Determine the [X, Y] coordinate at the center of the cell enclosing the given text.  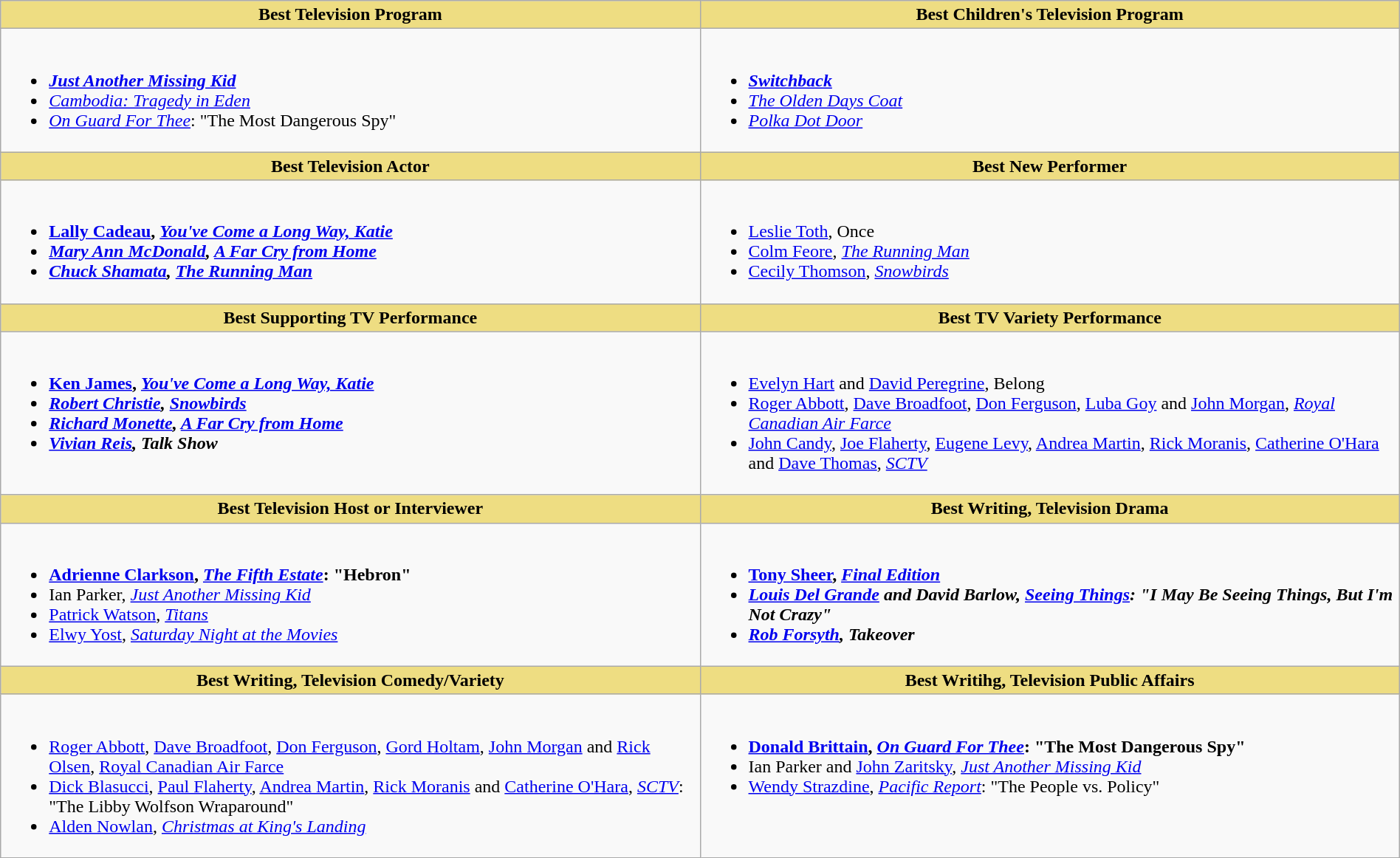
SwitchbackThe Olden Days CoatPolka Dot Door [1050, 90]
Tony Sheer, Final EditionLouis Del Grande and David Barlow, Seeing Things: "I May Be Seeing Things, But I'm Not Crazy"Rob Forsyth, Takeover [1050, 594]
Leslie Toth, OnceColm Feore, The Running ManCecily Thomson, Snowbirds [1050, 242]
Best Television Host or Interviewer [350, 509]
Best New Performer [1050, 166]
Best Television Actor [350, 166]
Just Another Missing KidCambodia: Tragedy in EdenOn Guard For Thee: "The Most Dangerous Spy" [350, 90]
Ken James, You've Come a Long Way, KatieRobert Christie, SnowbirdsRichard Monette, A Far Cry from HomeVivian Reis, Talk Show [350, 413]
Best TV Variety Performance [1050, 318]
Best Children's Television Program [1050, 15]
Best Writing, Television Comedy/Variety [350, 680]
Best Writing, Television Drama [1050, 509]
Best Supporting TV Performance [350, 318]
Adrienne Clarkson, The Fifth Estate: "Hebron"Ian Parker, Just Another Missing KidPatrick Watson, TitansElwy Yost, Saturday Night at the Movies [350, 594]
Lally Cadeau, You've Come a Long Way, KatieMary Ann McDonald, A Far Cry from HomeChuck Shamata, The Running Man [350, 242]
Best Writihg, Television Public Affairs [1050, 680]
Best Television Program [350, 15]
